Pinpoint the cell where the given text exists, returning its (x, y) midpoint coordinate. 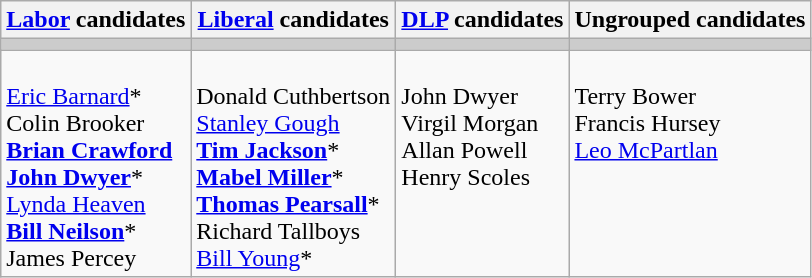
Labor candidates (96, 20)
Ungrouped candidates (690, 20)
DLP candidates (482, 20)
Eric Barnard* Colin Brooker Brian Crawford John Dwyer* Lynda Heaven Bill Neilson* James Percey (96, 164)
Donald Cuthbertson Stanley Gough Tim Jackson* Mabel Miller* Thomas Pearsall* Richard Tallboys Bill Young* (294, 164)
Terry Bower Francis Hursey Leo McPartlan (690, 164)
John Dwyer Virgil Morgan Allan Powell Henry Scoles (482, 164)
Liberal candidates (294, 20)
